Pinpoint the cell where the given text exists, returning its [x, y] midpoint coordinate. 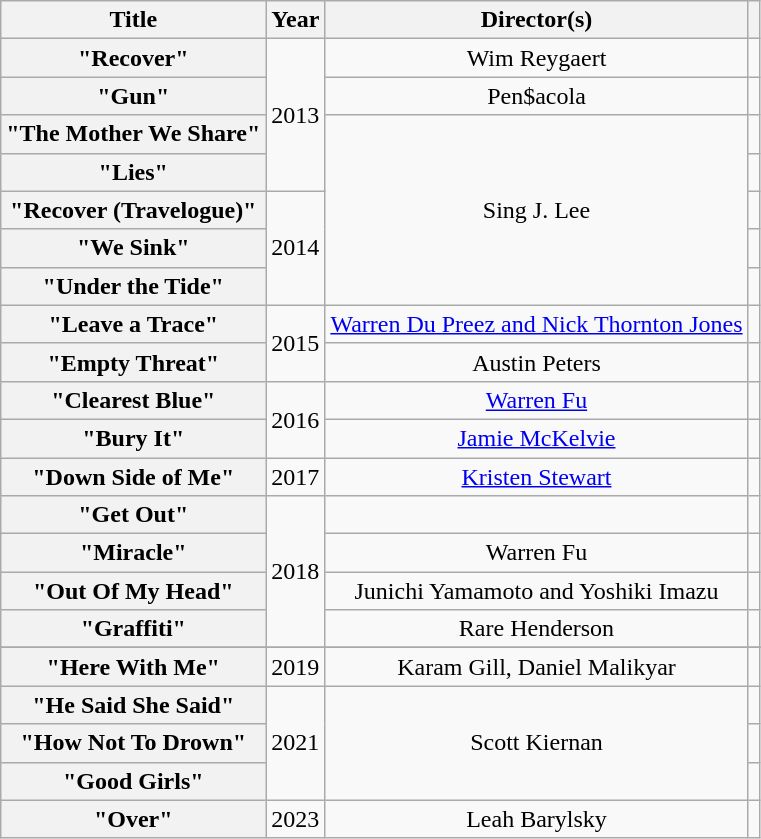
Year [296, 20]
"Empty Threat" [134, 362]
2015 [296, 343]
"Down Side of Me" [134, 477]
2019 [296, 667]
"We Sink" [134, 248]
2016 [296, 419]
"How Not To Drown" [134, 743]
"Over" [134, 819]
Leah Barylsky [536, 819]
2014 [296, 248]
"The Mother We Share" [134, 134]
"Get Out" [134, 515]
Austin Peters [536, 362]
"Lies" [134, 172]
Title [134, 20]
Kristen Stewart [536, 477]
Pen$acola [536, 96]
"Graffiti" [134, 629]
2021 [296, 743]
"Recover (Travelogue)" [134, 210]
"Bury It" [134, 438]
"Miracle" [134, 553]
Wim Reygaert [536, 58]
Karam Gill, Daniel Malikyar [536, 667]
"Gun" [134, 96]
"Clearest Blue" [134, 400]
"He Said She Said" [134, 705]
Scott Kiernan [536, 743]
2018 [296, 572]
2017 [296, 477]
Junichi Yamamoto and Yoshiki Imazu [536, 591]
"Recover" [134, 58]
Director(s) [536, 20]
Sing J. Lee [536, 210]
Warren Du Preez and Nick Thornton Jones [536, 324]
Jamie McKelvie [536, 438]
Rare Henderson [536, 629]
2023 [296, 819]
2013 [296, 115]
"Under the Tide" [134, 286]
"Leave a Trace" [134, 324]
"Here With Me" [134, 667]
"Out Of My Head" [134, 591]
"Good Girls" [134, 781]
